Search for the cell housing the specified text and yield its (x, y) center coordinate. 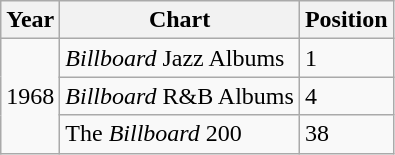
Chart (180, 20)
38 (346, 134)
1968 (30, 96)
1 (346, 58)
Year (30, 20)
Billboard R&B Albums (180, 96)
Position (346, 20)
The Billboard 200 (180, 134)
4 (346, 96)
Billboard Jazz Albums (180, 58)
